Return [x, y] of the center of cell containing provided text 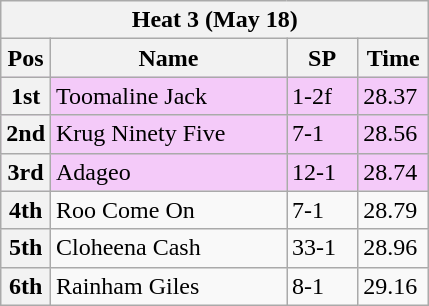
29.16 [394, 286]
Roo Come On [169, 210]
12-1 [322, 172]
Time [394, 58]
28.56 [394, 134]
28.74 [394, 172]
Adageo [169, 172]
SP [322, 58]
Pos [26, 58]
Cloheena Cash [169, 248]
8-1 [322, 286]
28.79 [394, 210]
3rd [26, 172]
Krug Ninety Five [169, 134]
Toomaline Jack [169, 96]
1st [26, 96]
6th [26, 286]
Rainham Giles [169, 286]
28.37 [394, 96]
Heat 3 (May 18) [215, 20]
1-2f [322, 96]
2nd [26, 134]
33-1 [322, 248]
4th [26, 210]
Name [169, 58]
28.96 [394, 248]
5th [26, 248]
